Capture the cell that displays the provided text and extract its (x, y) central coordinate. 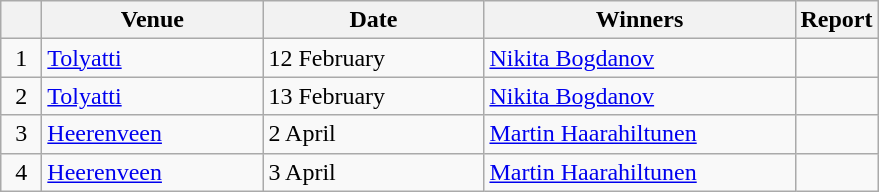
Date (374, 20)
Report (836, 20)
Venue (152, 20)
4 (22, 172)
3 April (374, 172)
Winners (640, 20)
1 (22, 58)
2 (22, 96)
12 February (374, 58)
3 (22, 134)
13 February (374, 96)
2 April (374, 134)
